Return the [X, Y] coordinate for the center point of the cell that contains the specified text.  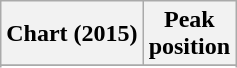
Chart (2015) [72, 34]
Peakposition [189, 34]
